Output the (x, y) coordinate of the center of the cell containing the given text.  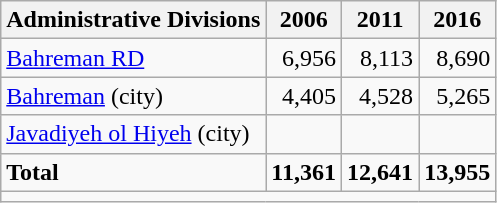
Bahreman RD (134, 58)
4,528 (380, 96)
2006 (304, 20)
13,955 (458, 172)
8,113 (380, 58)
2016 (458, 20)
8,690 (458, 58)
2011 (380, 20)
6,956 (304, 58)
Total (134, 172)
4,405 (304, 96)
Bahreman (city) (134, 96)
Administrative Divisions (134, 20)
11,361 (304, 172)
5,265 (458, 96)
12,641 (380, 172)
Javadiyeh ol Hiyeh (city) (134, 134)
